Capture the cell that displays the provided text and extract its (X, Y) central coordinate. 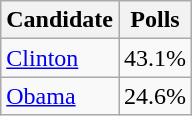
Clinton (60, 58)
Candidate (60, 20)
43.1% (154, 58)
Polls (154, 20)
Obama (60, 96)
24.6% (154, 96)
